Scan for the cell matching the given text and deliver its [X, Y] coordinate at center. 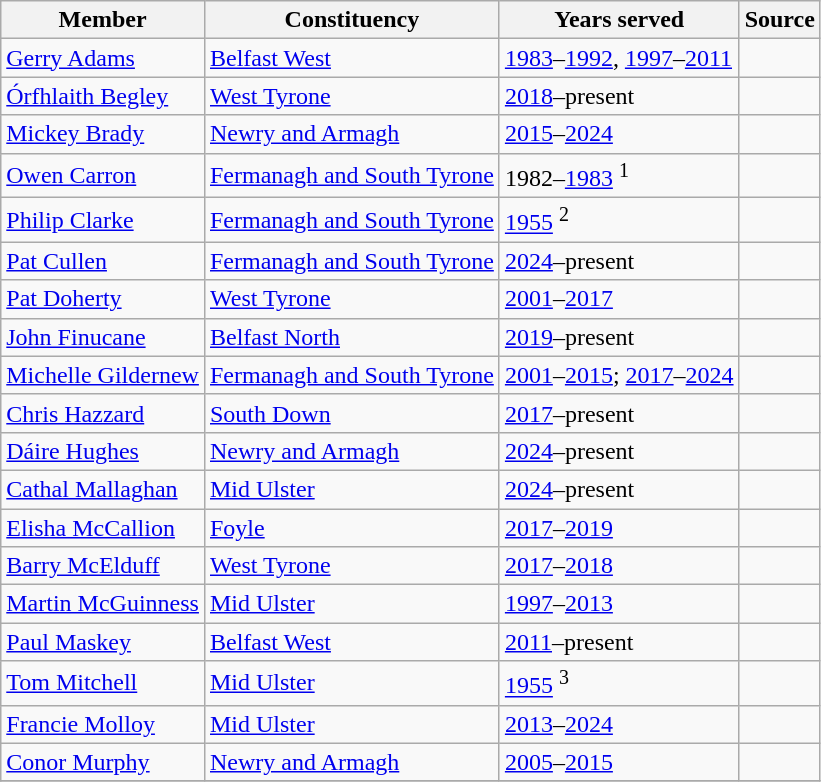
Tom Mitchell [103, 684]
John Finucane [103, 337]
2017–2018 [619, 566]
Barry McElduff [103, 566]
South Down [352, 413]
2019–present [619, 337]
Pat Doherty [103, 299]
Mickey Brady [103, 134]
Francie Molloy [103, 724]
Martin McGuinness [103, 604]
2017–2019 [619, 528]
1955 2 [619, 220]
Gerry Adams [103, 58]
Elisha McCallion [103, 528]
Chris Hazzard [103, 413]
1983–1992, 1997–2011 [619, 58]
1982–1983 1 [619, 176]
1955 3 [619, 684]
Michelle Gildernew [103, 375]
Member [103, 20]
2017–present [619, 413]
Years served [619, 20]
Pat Cullen [103, 261]
2013–2024 [619, 724]
Owen Carron [103, 176]
Dáire Hughes [103, 451]
Foyle [352, 528]
2001–2017 [619, 299]
Source [780, 20]
Cathal Mallaghan [103, 489]
Philip Clarke [103, 220]
2001–2015; 2017–2024 [619, 375]
2005–2015 [619, 762]
Conor Murphy [103, 762]
2018–present [619, 96]
2011–present [619, 642]
Belfast North [352, 337]
2015–2024 [619, 134]
Órfhlaith Begley [103, 96]
Constituency [352, 20]
Paul Maskey [103, 642]
1997–2013 [619, 604]
